From the cell containing the given text, extract its center point as (x, y) coordinate. 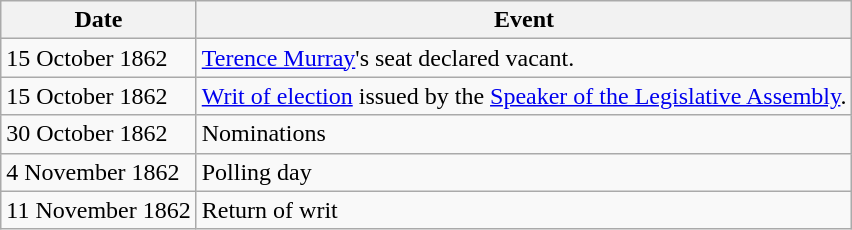
Date (98, 20)
Writ of election issued by the Speaker of the Legislative Assembly. (524, 96)
4 November 1862 (98, 172)
Event (524, 20)
Terence Murray's seat declared vacant. (524, 58)
11 November 1862 (98, 210)
30 October 1862 (98, 134)
Return of writ (524, 210)
Nominations (524, 134)
Polling day (524, 172)
